Find where the given text appears and provide that cell's center as [X, Y] coordinate. 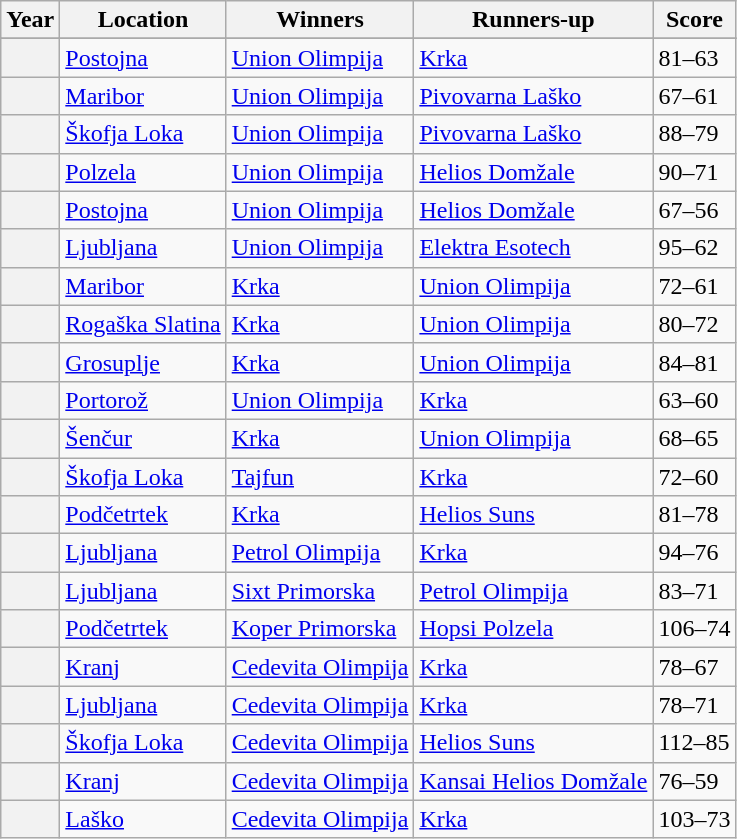
67–61 [694, 96]
78–67 [694, 667]
Score [694, 20]
103–73 [694, 819]
84–81 [694, 362]
81–63 [694, 58]
68–65 [694, 438]
Elektra Esotech [534, 248]
83–71 [694, 591]
90–71 [694, 172]
88–79 [694, 134]
Tajfun [320, 477]
95–62 [694, 248]
Koper Primorska [320, 629]
80–72 [694, 324]
106–74 [694, 629]
Year [30, 20]
Polzela [143, 172]
Sixt Primorska [320, 591]
63–60 [694, 400]
72–61 [694, 286]
67–56 [694, 210]
Winners [320, 20]
Rogaška Slatina [143, 324]
Šenčur [143, 438]
76–59 [694, 781]
Laško [143, 819]
94–76 [694, 553]
112–85 [694, 743]
Kansai Helios Domžale [534, 781]
Location [143, 20]
Grosuplje [143, 362]
Runners-up [534, 20]
72–60 [694, 477]
Hopsi Polzela [534, 629]
78–71 [694, 705]
81–78 [694, 515]
Portorož [143, 400]
